Identify which cell holds the provided text, then report its (X, Y) central coordinate. 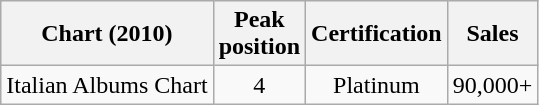
Chart (2010) (107, 34)
Italian Albums Chart (107, 85)
Sales (492, 34)
Peakposition (259, 34)
Platinum (377, 85)
90,000+ (492, 85)
4 (259, 85)
Certification (377, 34)
